Find where the given text appears and provide that cell's center as [x, y] coordinate. 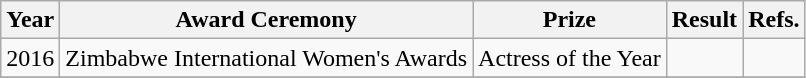
Zimbabwe International Women's Awards [266, 58]
Actress of the Year [570, 58]
Refs. [774, 20]
Award Ceremony [266, 20]
Year [30, 20]
2016 [30, 58]
Result [704, 20]
Prize [570, 20]
